Extract the [X, Y] coordinate from the center of the cell holding the provided text.  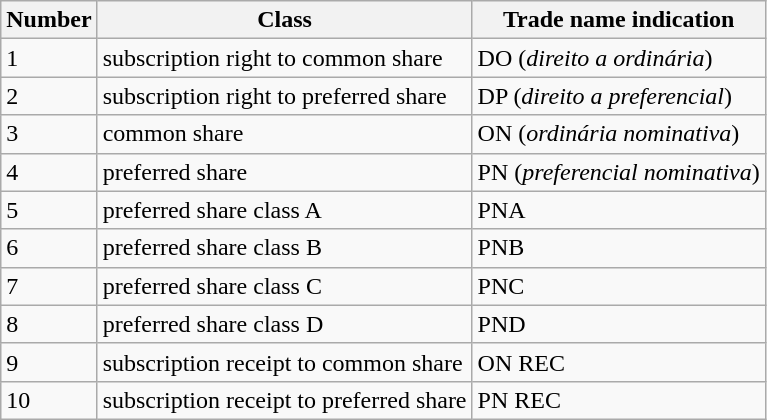
9 [49, 362]
PN (preferencial nominativa) [618, 172]
ON (ordinária nominativa) [618, 134]
Class [284, 20]
subscription receipt to common share [284, 362]
10 [49, 400]
preferred share class A [284, 210]
PN REC [618, 400]
preferred share class D [284, 324]
4 [49, 172]
1 [49, 58]
DO (direito a ordinária) [618, 58]
preferred share class B [284, 248]
subscription right to common share [284, 58]
5 [49, 210]
PNA [618, 210]
PNB [618, 248]
Trade name indication [618, 20]
ON REC [618, 362]
PNC [618, 286]
subscription receipt to preferred share [284, 400]
6 [49, 248]
preferred share [284, 172]
2 [49, 96]
8 [49, 324]
subscription right to preferred share [284, 96]
common share [284, 134]
preferred share class C [284, 286]
7 [49, 286]
PND [618, 324]
DP (direito a preferencial) [618, 96]
Number [49, 20]
3 [49, 134]
